Capture the cell that displays the provided text and extract its [x, y] central coordinate. 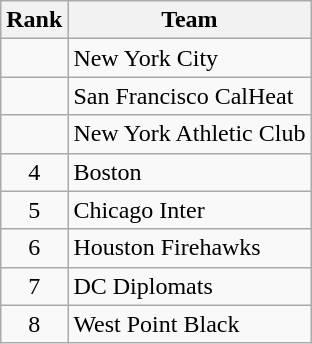
5 [34, 210]
Rank [34, 20]
8 [34, 324]
4 [34, 172]
DC Diplomats [190, 286]
7 [34, 286]
Boston [190, 172]
6 [34, 248]
Houston Firehawks [190, 248]
New York City [190, 58]
San Francisco CalHeat [190, 96]
Team [190, 20]
Chicago Inter [190, 210]
West Point Black [190, 324]
New York Athletic Club [190, 134]
